Identify which cell holds the provided text, then report its [X, Y] central coordinate. 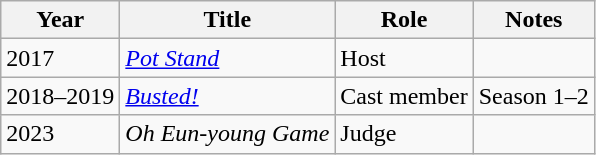
Season 1–2 [534, 96]
Notes [534, 20]
2017 [60, 58]
2023 [60, 134]
Busted! [228, 96]
Judge [404, 134]
Pot Stand [228, 58]
2018–2019 [60, 96]
Title [228, 20]
Role [404, 20]
Oh Eun-young Game [228, 134]
Year [60, 20]
Host [404, 58]
Cast member [404, 96]
